Pinpoint the cell where the given text exists, returning its [X, Y] midpoint coordinate. 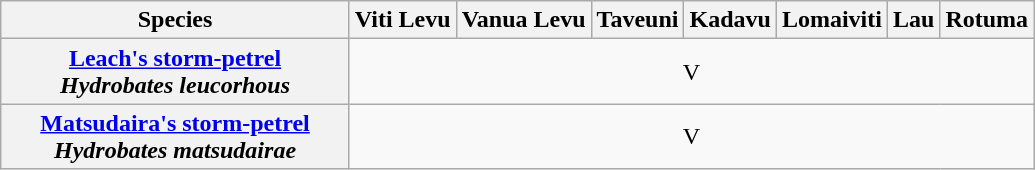
Viti Levu [402, 20]
Species [176, 20]
Vanua Levu [524, 20]
Lau [913, 20]
Leach's storm-petrelHydrobates leucorhous [176, 72]
Matsudaira's storm-petrelHydrobates matsudairae [176, 136]
Taveuni [638, 20]
Lomaiviti [832, 20]
Rotuma [987, 20]
Kadavu [730, 20]
